For the text-containing cell, return its midpoint in (x, y) coordinate format. 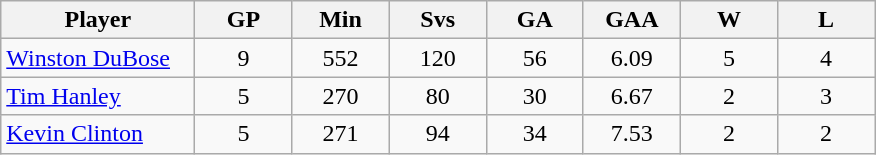
56 (534, 58)
34 (534, 134)
270 (340, 96)
W (728, 20)
271 (340, 134)
30 (534, 96)
GAA (632, 20)
GA (534, 20)
7.53 (632, 134)
9 (244, 58)
GP (244, 20)
Player (98, 20)
Min (340, 20)
L (826, 20)
6.09 (632, 58)
Svs (438, 20)
80 (438, 96)
Winston DuBose (98, 58)
Tim Hanley (98, 96)
Kevin Clinton (98, 134)
552 (340, 58)
3 (826, 96)
94 (438, 134)
6.67 (632, 96)
120 (438, 58)
4 (826, 58)
